Return (x, y) of the center of cell containing provided text 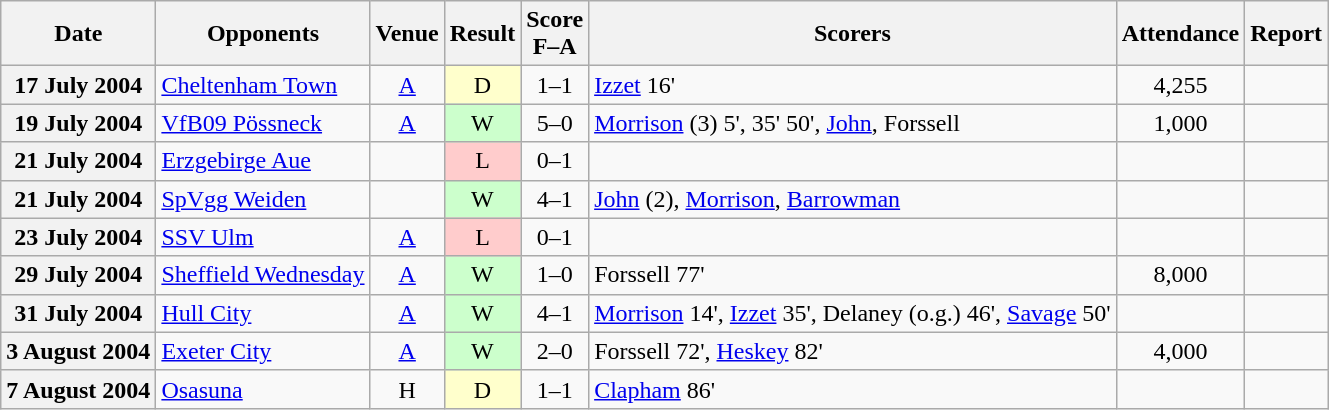
Result (482, 34)
Sheffield Wednesday (263, 275)
Cheltenham Town (263, 85)
Attendance (1180, 34)
Clapham 86' (853, 389)
Forssell 72', Heskey 82' (853, 351)
17 July 2004 (78, 85)
1–0 (555, 275)
3 August 2004 (78, 351)
VfB09 Pössneck (263, 123)
Erzgebirge Aue (263, 161)
SpVgg Weiden (263, 199)
H (407, 389)
5–0 (555, 123)
Morrison 14', Izzet 35', Delaney (o.g.) 46', Savage 50' (853, 313)
Opponents (263, 34)
4,000 (1180, 351)
Venue (407, 34)
19 July 2004 (78, 123)
4,255 (1180, 85)
ScoreF–A (555, 34)
Hull City (263, 313)
Morrison (3) 5', 35' 50', John, Forssell (853, 123)
29 July 2004 (78, 275)
Izzet 16' (853, 85)
John (2), Morrison, Barrowman (853, 199)
23 July 2004 (78, 237)
Osasuna (263, 389)
31 July 2004 (78, 313)
Exeter City (263, 351)
Date (78, 34)
SSV Ulm (263, 237)
7 August 2004 (78, 389)
Scorers (853, 34)
Report (1286, 34)
8,000 (1180, 275)
Forssell 77' (853, 275)
2–0 (555, 351)
1,000 (1180, 123)
